Identify which cell holds the provided text, then report its [X, Y] central coordinate. 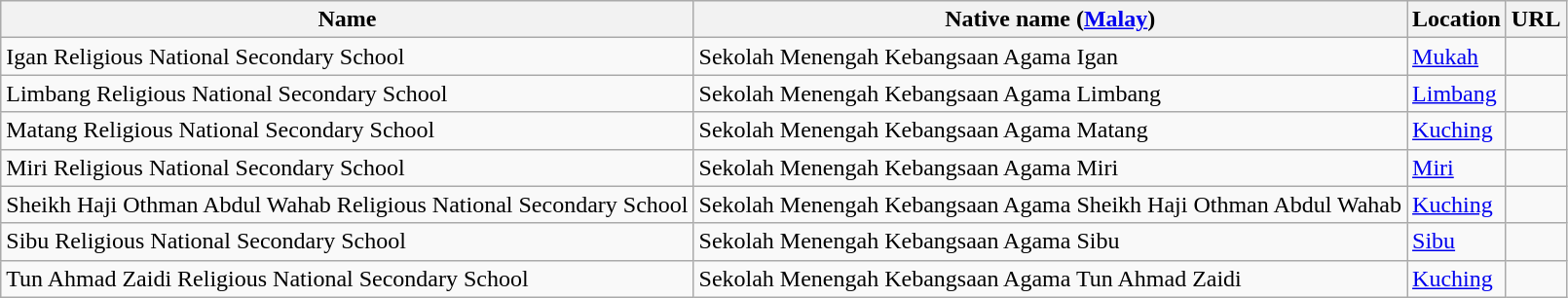
Tun Ahmad Zaidi Religious National Secondary School [347, 279]
Limbang Religious National Secondary School [347, 93]
Mukah [1457, 56]
Sekolah Menengah Kebangsaan Agama Sheikh Haji Othman Abdul Wahab [1050, 205]
Native name (Malay) [1050, 19]
Sekolah Menengah Kebangsaan Agama Matang [1050, 130]
Sibu Religious National Secondary School [347, 242]
Matang Religious National Secondary School [347, 130]
Location [1457, 19]
Sekolah Menengah Kebangsaan Agama Tun Ahmad Zaidi [1050, 279]
Igan Religious National Secondary School [347, 56]
Sekolah Menengah Kebangsaan Agama Sibu [1050, 242]
Name [347, 19]
Miri [1457, 168]
Sekolah Menengah Kebangsaan Agama Igan [1050, 56]
Sheikh Haji Othman Abdul Wahab Religious National Secondary School [347, 205]
Sibu [1457, 242]
URL [1536, 19]
Miri Religious National Secondary School [347, 168]
Sekolah Menengah Kebangsaan Agama Limbang [1050, 93]
Limbang [1457, 93]
Sekolah Menengah Kebangsaan Agama Miri [1050, 168]
